Locate the cell with the specified text and output its (x, y) center coordinate. 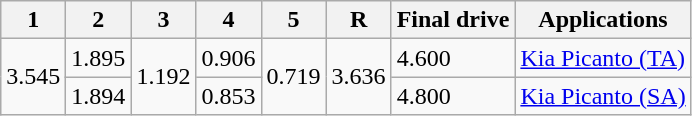
3.545 (34, 77)
3.636 (358, 77)
Final drive (453, 20)
Applications (603, 20)
4 (228, 20)
1.192 (164, 77)
Kia Picanto (TA) (603, 58)
0.719 (294, 77)
0.853 (228, 96)
0.906 (228, 58)
3 (164, 20)
R (358, 20)
1 (34, 20)
Kia Picanto (SA) (603, 96)
1.894 (98, 96)
4.600 (453, 58)
2 (98, 20)
5 (294, 20)
1.895 (98, 58)
4.800 (453, 96)
